Detect which cell encompasses the target text, then output its [X, Y] center coordinate. 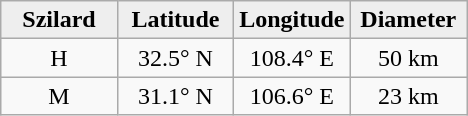
31.1° N [175, 96]
32.5° N [175, 58]
108.4° E [292, 58]
106.6° E [292, 96]
H [59, 58]
M [59, 96]
Longitude [292, 20]
Diameter [408, 20]
23 km [408, 96]
Latitude [175, 20]
50 km [408, 58]
Szilard [59, 20]
